Return the [x, y] coordinate for the center point of the cell that contains the specified text.  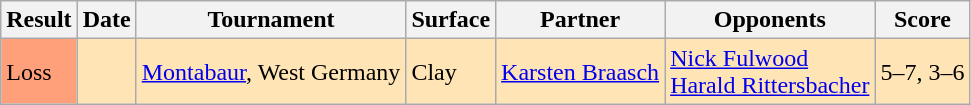
Karsten Braasch [580, 72]
Opponents [770, 20]
Loss [39, 72]
Result [39, 20]
Nick Fulwood Harald Rittersbacher [770, 72]
Tournament [271, 20]
Surface [451, 20]
Score [922, 20]
5–7, 3–6 [922, 72]
Partner [580, 20]
Montabaur, West Germany [271, 72]
Clay [451, 72]
Date [106, 20]
